Detect which cell encompasses the target text, then output its [X, Y] center coordinate. 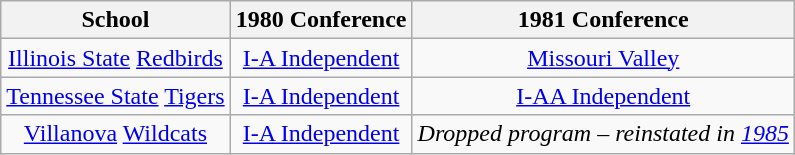
School [116, 20]
Tennessee State Tigers [116, 96]
Villanova Wildcats [116, 134]
Missouri Valley [603, 58]
1980 Conference [321, 20]
Illinois State Redbirds [116, 58]
I-AA Independent [603, 96]
1981 Conference [603, 20]
Dropped program – reinstated in 1985 [603, 134]
